Identify which cell holds the provided text, then report its [x, y] central coordinate. 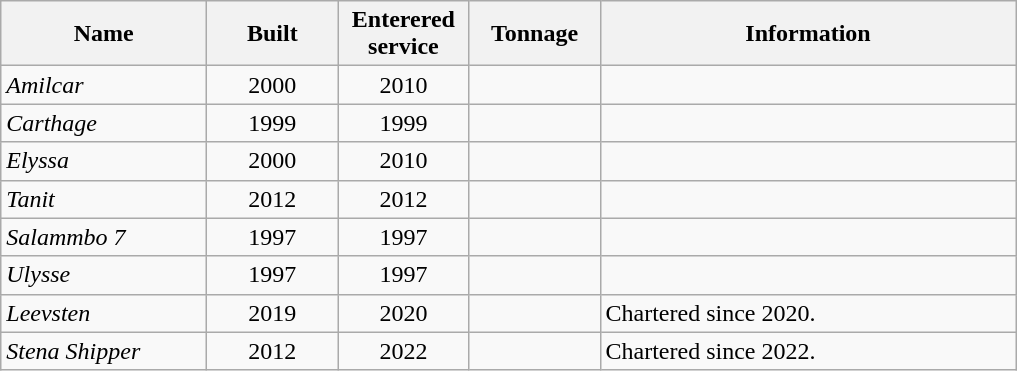
2019 [272, 313]
Leevsten [104, 313]
Tonnage [534, 34]
Elyssa [104, 161]
Chartered since 2020. [808, 313]
Information [808, 34]
Salammbo 7 [104, 237]
Ulysse [104, 275]
Amilcar [104, 85]
Name [104, 34]
Enterered service [404, 34]
2022 [404, 351]
Tanit [104, 199]
Stena Shipper [104, 351]
Carthage [104, 123]
Chartered since 2022. [808, 351]
Built [272, 34]
2020 [404, 313]
